Extract the [x, y] coordinate from the center of the cell holding the provided text.  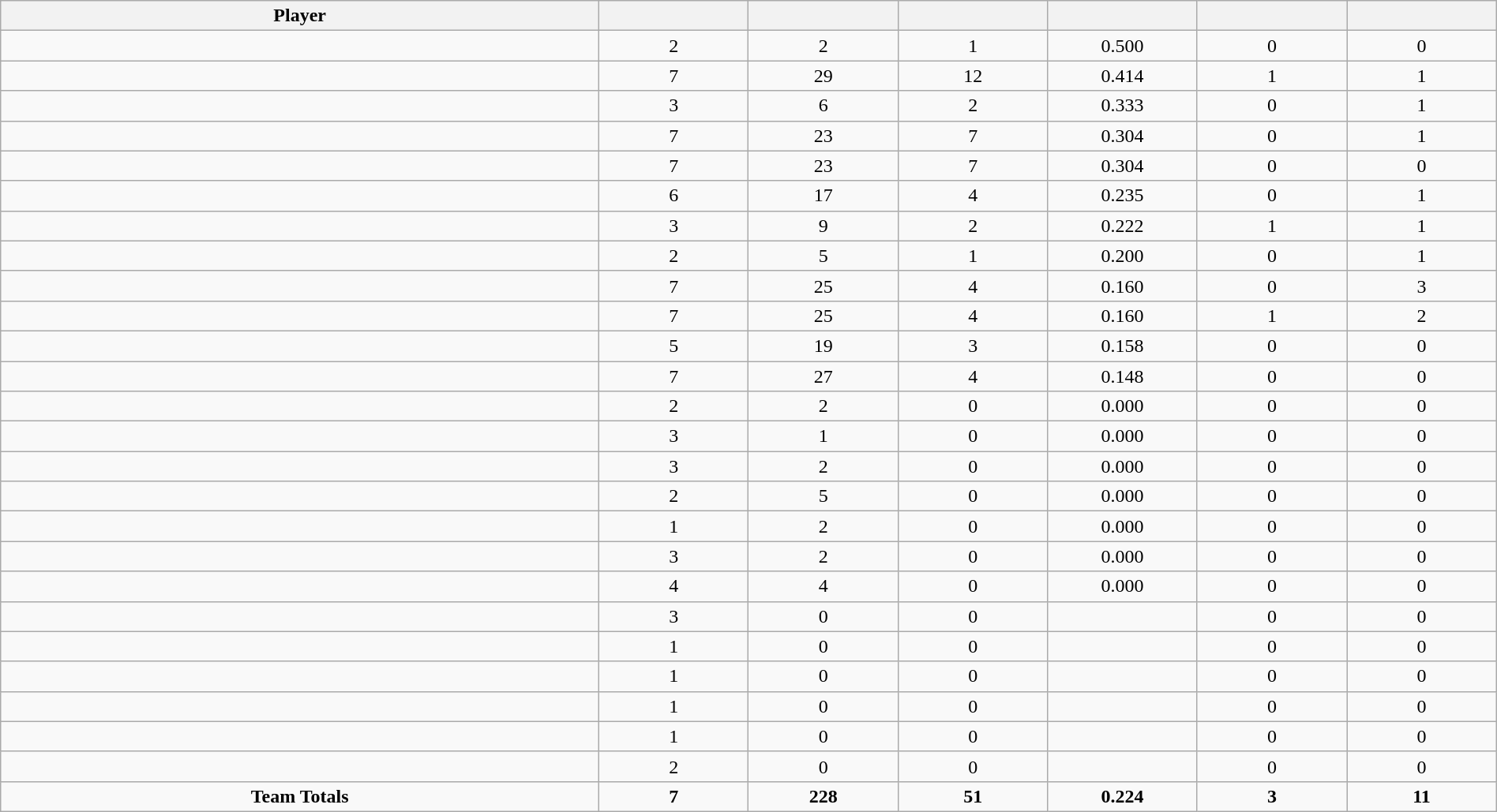
0.500 [1123, 46]
0.148 [1123, 376]
0.235 [1123, 196]
0.222 [1123, 226]
11 [1421, 796]
29 [823, 76]
19 [823, 346]
17 [823, 196]
27 [823, 376]
Player [300, 16]
0.414 [1123, 76]
0.200 [1123, 256]
0.224 [1123, 796]
9 [823, 226]
0.333 [1123, 106]
0.158 [1123, 346]
Team Totals [300, 796]
12 [973, 76]
228 [823, 796]
51 [973, 796]
